For the text-containing cell, return its midpoint in [x, y] coordinate format. 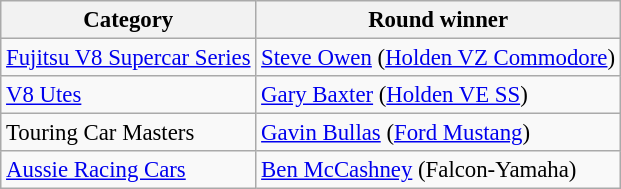
Aussie Racing Cars [128, 170]
Gavin Bullas (Ford Mustang) [438, 133]
Touring Car Masters [128, 133]
Steve Owen (Holden VZ Commodore) [438, 58]
Fujitsu V8 Supercar Series [128, 58]
Category [128, 20]
Gary Baxter (Holden VE SS) [438, 95]
V8 Utes [128, 95]
Round winner [438, 20]
Ben McCashney (Falcon-Yamaha) [438, 170]
